Locate the cell with the specified text and output its [X, Y] center coordinate. 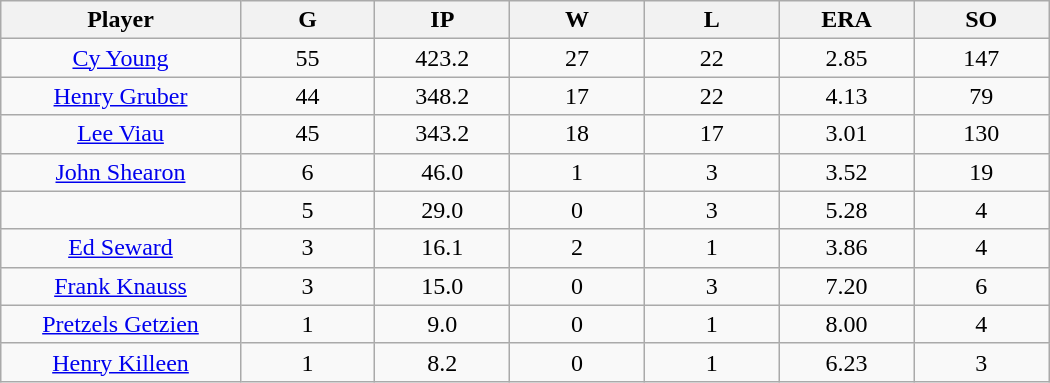
18 [578, 134]
Cy Young [121, 58]
2 [578, 248]
130 [982, 134]
147 [982, 58]
5.28 [846, 210]
G [308, 20]
6.23 [846, 362]
Pretzels Getzien [121, 324]
Lee Viau [121, 134]
Player [121, 20]
IP [442, 20]
ERA [846, 20]
16.1 [442, 248]
3.01 [846, 134]
423.2 [442, 58]
8.00 [846, 324]
John Shearon [121, 172]
SO [982, 20]
Frank Knauss [121, 286]
8.2 [442, 362]
27 [578, 58]
Henry Gruber [121, 96]
19 [982, 172]
W [578, 20]
15.0 [442, 286]
45 [308, 134]
79 [982, 96]
5 [308, 210]
348.2 [442, 96]
3.86 [846, 248]
44 [308, 96]
55 [308, 58]
343.2 [442, 134]
9.0 [442, 324]
Ed Seward [121, 248]
L [712, 20]
4.13 [846, 96]
29.0 [442, 210]
7.20 [846, 286]
Henry Killeen [121, 362]
46.0 [442, 172]
3.52 [846, 172]
2.85 [846, 58]
